Return [x, y] of the center of cell containing provided text 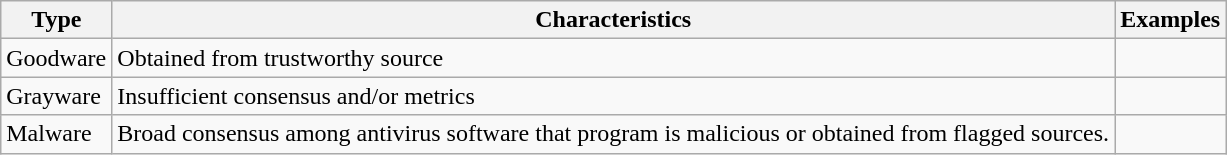
Obtained from trustworthy source [614, 58]
Goodware [56, 58]
Insufficient consensus and/or metrics [614, 96]
Type [56, 20]
Broad consensus among antivirus software that program is malicious or obtained from flagged sources. [614, 134]
Examples [1170, 20]
Characteristics [614, 20]
Malware [56, 134]
Grayware [56, 96]
